Extract the [X, Y] coordinate from the center of the cell holding the provided text.  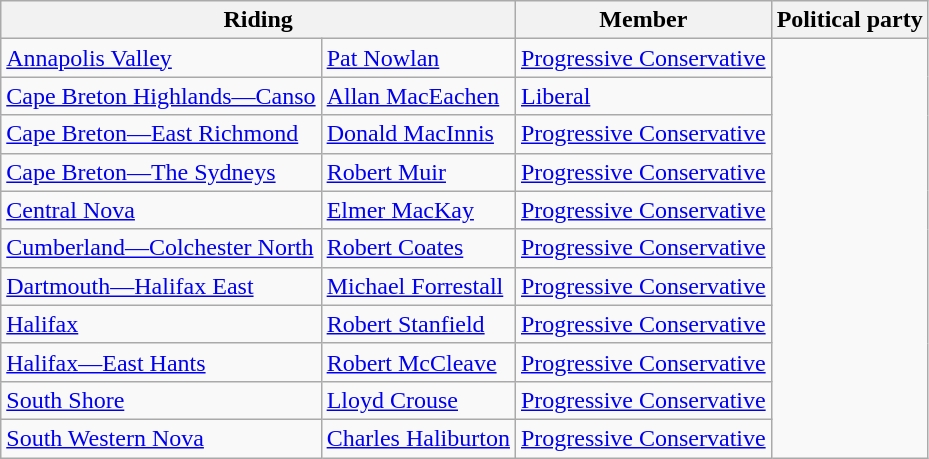
Michael Forrestall [418, 286]
Halifax—East Hants [161, 362]
Annapolis Valley [161, 58]
Robert McCleave [418, 362]
Central Nova [161, 210]
Political party [850, 20]
Dartmouth—Halifax East [161, 286]
Elmer MacKay [418, 210]
Donald MacInnis [418, 134]
Halifax [161, 324]
Cape Breton Highlands—Canso [161, 96]
Liberal [643, 96]
Robert Muir [418, 172]
Cape Breton—East Richmond [161, 134]
Pat Nowlan [418, 58]
Lloyd Crouse [418, 400]
South Western Nova [161, 438]
Charles Haliburton [418, 438]
Allan MacEachen [418, 96]
Riding [258, 20]
Cape Breton—The Sydneys [161, 172]
South Shore [161, 400]
Robert Coates [418, 248]
Member [643, 20]
Cumberland—Colchester North [161, 248]
Robert Stanfield [418, 324]
